Determine the [X, Y] coordinate at the center of the cell enclosing the given text.  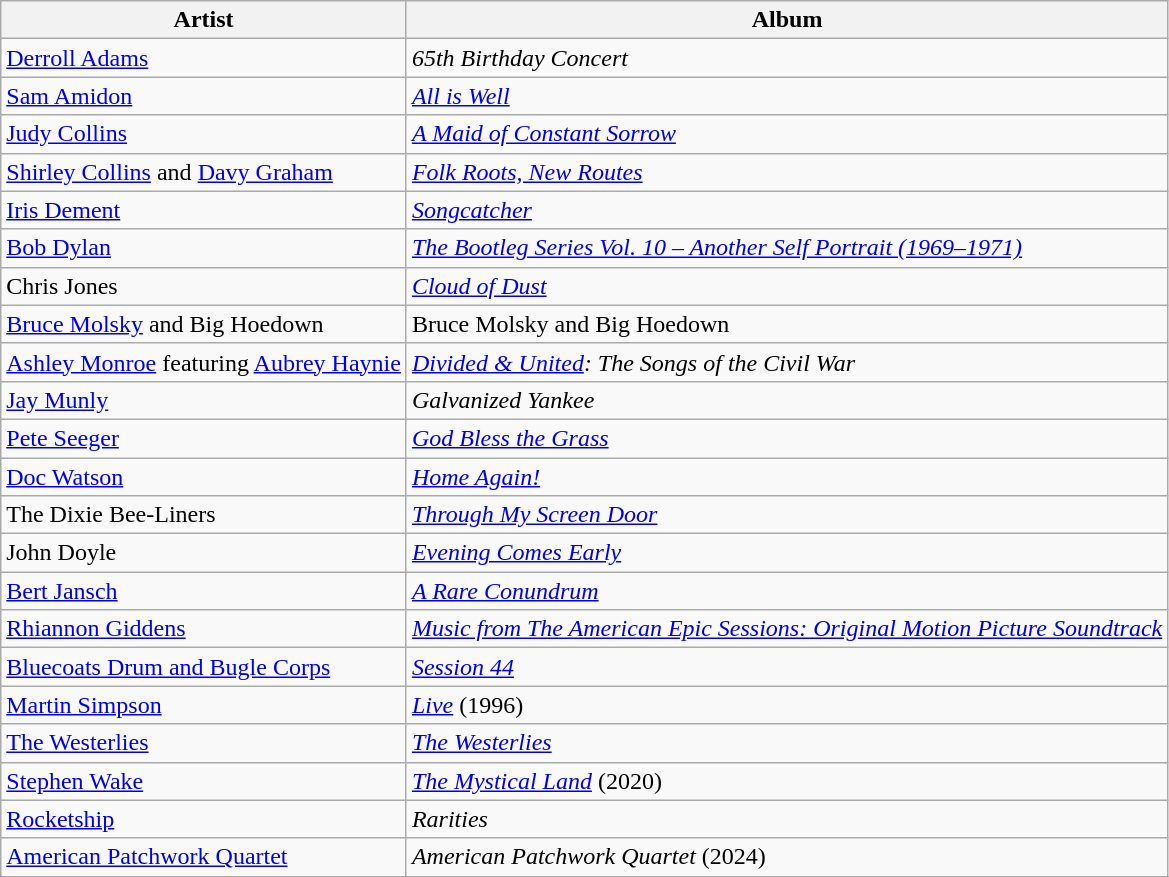
The Bootleg Series Vol. 10 – Another Self Portrait (1969–1971) [786, 248]
Doc Watson [204, 477]
The Mystical Land (2020) [786, 781]
Songcatcher [786, 210]
Iris Dement [204, 210]
Evening Comes Early [786, 553]
American Patchwork Quartet (2024) [786, 857]
Stephen Wake [204, 781]
All is Well [786, 96]
65th Birthday Concert [786, 58]
Martin Simpson [204, 705]
American Patchwork Quartet [204, 857]
Home Again! [786, 477]
Sam Amidon [204, 96]
Judy Collins [204, 134]
Album [786, 20]
John Doyle [204, 553]
God Bless the Grass [786, 438]
Ashley Monroe featuring Aubrey Haynie [204, 362]
Shirley Collins and Davy Graham [204, 172]
Bert Jansch [204, 591]
Cloud of Dust [786, 286]
Pete Seeger [204, 438]
Rarities [786, 819]
The Dixie Bee-Liners [204, 515]
Bluecoats Drum and Bugle Corps [204, 667]
Jay Munly [204, 400]
Session 44 [786, 667]
Galvanized Yankee [786, 400]
Through My Screen Door [786, 515]
Derroll Adams [204, 58]
Rhiannon Giddens [204, 629]
Divided & United: The Songs of the Civil War [786, 362]
Chris Jones [204, 286]
Live (1996) [786, 705]
Folk Roots, New Routes [786, 172]
A Maid of Constant Sorrow [786, 134]
A Rare Conundrum [786, 591]
Music from The American Epic Sessions: Original Motion Picture Soundtrack [786, 629]
Rocketship [204, 819]
Artist [204, 20]
Bob Dylan [204, 248]
